From the cell containing the given text, extract its center point as (X, Y) coordinate. 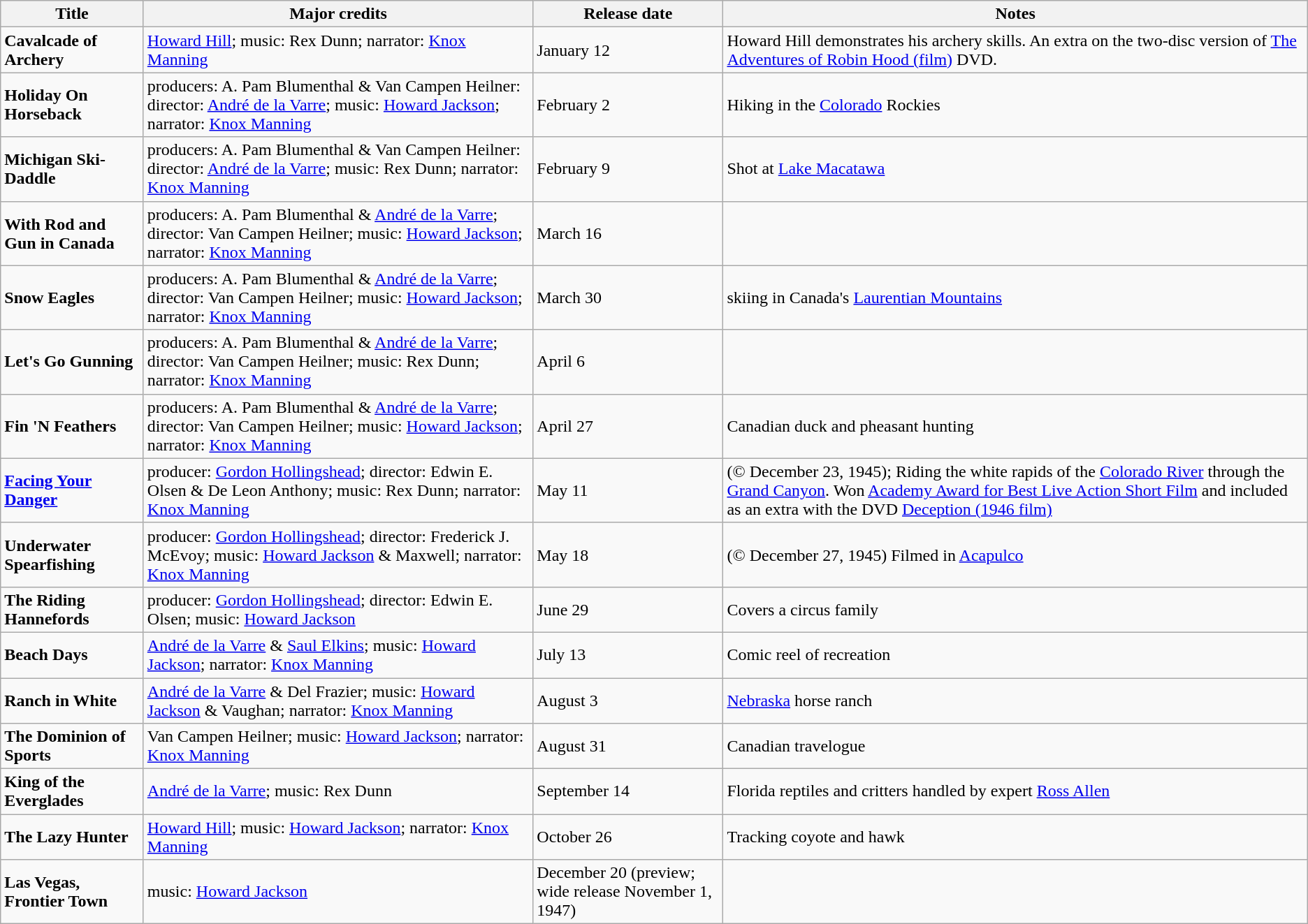
January 12 (628, 50)
August 3 (628, 700)
King of the Everglades (73, 792)
Release date (628, 14)
Florida reptiles and critters handled by expert Ross Allen (1015, 792)
Tracking coyote and hawk (1015, 837)
Beach Days (73, 655)
Comic reel of recreation (1015, 655)
June 29 (628, 609)
February 2 (628, 105)
July 13 (628, 655)
Holiday On Horseback (73, 105)
(© December 27, 1945) Filmed in Acapulco (1015, 555)
Canadian travelogue (1015, 746)
Covers a circus family (1015, 609)
Title (73, 14)
producer: Gordon Hollingshead; director: Frederick J. McEvoy; music: Howard Jackson & Maxwell; narrator: Knox Manning (338, 555)
producers: A. Pam Blumenthal & Van Campen Heilner: director: André de la Varre; music: Howard Jackson; narrator: Knox Manning (338, 105)
December 20 (preview; wide release November 1, 1947) (628, 892)
producer: Gordon Hollingshead; director: Edwin E. Olsen; music: Howard Jackson (338, 609)
March 16 (628, 233)
The Lazy Hunter (73, 837)
André de la Varre & Del Frazier; music: Howard Jackson & Vaughan; narrator: Knox Manning (338, 700)
April 6 (628, 362)
October 26 (628, 837)
Major credits (338, 14)
May 18 (628, 555)
producer: Gordon Hollingshead; director: Edwin E. Olsen & De Leon Anthony; music: Rex Dunn; narrator: Knox Manning (338, 490)
The Riding Hannefords (73, 609)
May 11 (628, 490)
Snow Eagles (73, 298)
April 27 (628, 426)
André de la Varre; music: Rex Dunn (338, 792)
September 14 (628, 792)
Notes (1015, 14)
The Dominion of Sports (73, 746)
producers: A. Pam Blumenthal & André de la Varre; director: Van Campen Heilner; music: Rex Dunn; narrator: Knox Manning (338, 362)
With Rod and Gun in Canada (73, 233)
Las Vegas, Frontier Town (73, 892)
music: Howard Jackson (338, 892)
Ranch in White (73, 700)
Hiking in the Colorado Rockies (1015, 105)
Canadian duck and pheasant hunting (1015, 426)
March 30 (628, 298)
Let's Go Gunning (73, 362)
Facing Your Danger (73, 490)
Howard Hill; music: Rex Dunn; narrator: Knox Manning (338, 50)
August 31 (628, 746)
producers: A. Pam Blumenthal & Van Campen Heilner: director: André de la Varre; music: Rex Dunn; narrator: Knox Manning (338, 169)
Howard Hill; music: Howard Jackson; narrator: Knox Manning (338, 837)
Michigan Ski-Daddle (73, 169)
Fin 'N Feathers (73, 426)
Howard Hill demonstrates his archery skills. An extra on the two-disc version of The Adventures of Robin Hood (film) DVD. (1015, 50)
Cavalcade of Archery (73, 50)
Shot at Lake Macatawa (1015, 169)
skiing in Canada's Laurentian Mountains (1015, 298)
André de la Varre & Saul Elkins; music: Howard Jackson; narrator: Knox Manning (338, 655)
Underwater Spearfishing (73, 555)
Nebraska horse ranch (1015, 700)
February 9 (628, 169)
Van Campen Heilner; music: Howard Jackson; narrator: Knox Manning (338, 746)
